Identify which cell holds the provided text, then report its [x, y] central coordinate. 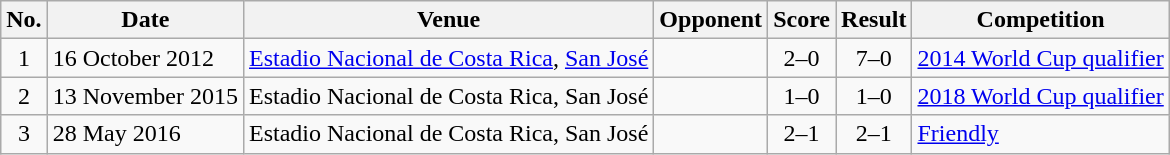
2–0 [802, 58]
1 [24, 58]
Venue [449, 20]
Competition [1040, 20]
Result [874, 20]
Opponent [711, 20]
Friendly [1040, 134]
No. [24, 20]
2018 World Cup qualifier [1040, 96]
13 November 2015 [145, 96]
3 [24, 134]
28 May 2016 [145, 134]
7–0 [874, 58]
Score [802, 20]
2014 World Cup qualifier [1040, 58]
16 October 2012 [145, 58]
2 [24, 96]
Date [145, 20]
